Identify which cell holds the provided text, then report its (X, Y) central coordinate. 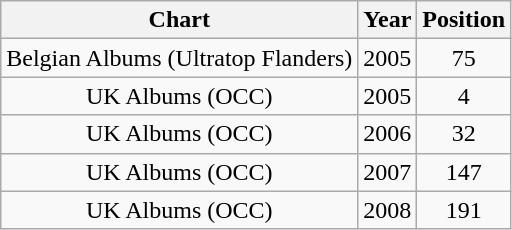
2007 (388, 172)
191 (464, 210)
2006 (388, 134)
32 (464, 134)
Belgian Albums (Ultratop Flanders) (180, 58)
4 (464, 96)
75 (464, 58)
Year (388, 20)
Chart (180, 20)
Position (464, 20)
147 (464, 172)
2008 (388, 210)
